Search for the cell housing the specified text and yield its (x, y) center coordinate. 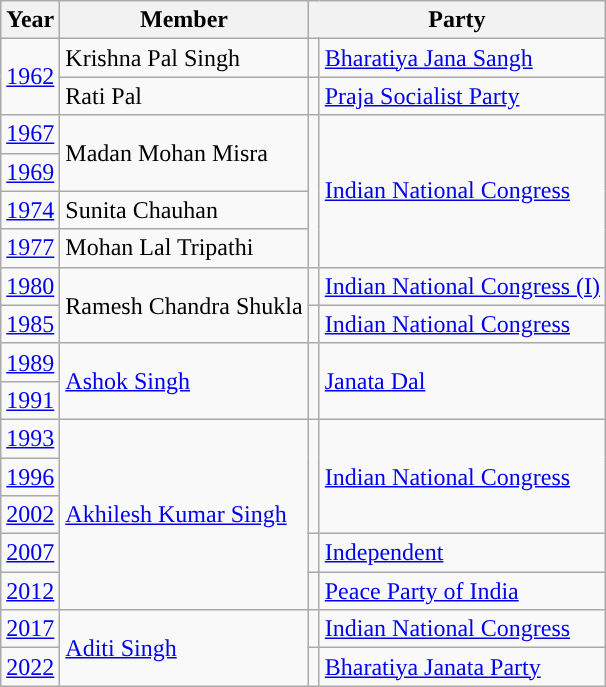
Bharatiya Janata Party (462, 667)
1993 (30, 438)
2022 (30, 667)
Party (456, 20)
Sunita Chauhan (184, 210)
Praja Socialist Party (462, 96)
Mohan Lal Tripathi (184, 248)
Madan Mohan Misra (184, 153)
2012 (30, 591)
1985 (30, 324)
1980 (30, 286)
Aditi Singh (184, 648)
1962 (30, 77)
Peace Party of India (462, 591)
Akhilesh Kumar Singh (184, 514)
1969 (30, 172)
Janata Dal (462, 381)
Rati Pal (184, 96)
1977 (30, 248)
Member (184, 20)
Year (30, 20)
Ramesh Chandra Shukla (184, 305)
2017 (30, 629)
1989 (30, 362)
Ashok Singh (184, 381)
1967 (30, 134)
1974 (30, 210)
Krishna Pal Singh (184, 58)
Independent (462, 553)
2007 (30, 553)
Bharatiya Jana Sangh (462, 58)
1996 (30, 477)
1991 (30, 400)
Indian National Congress (I) (462, 286)
2002 (30, 515)
